Return [X, Y] of the center of cell containing provided text 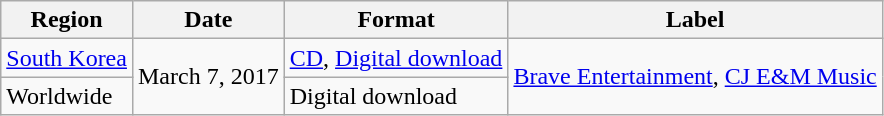
Label [695, 20]
Region [67, 20]
Date [208, 20]
Digital download [396, 96]
South Korea [67, 58]
CD, Digital download [396, 58]
Brave Entertainment, CJ E&M Music [695, 77]
Format [396, 20]
March 7, 2017 [208, 77]
Worldwide [67, 96]
